Scan for the cell matching the given text and deliver its (X, Y) coordinate at center. 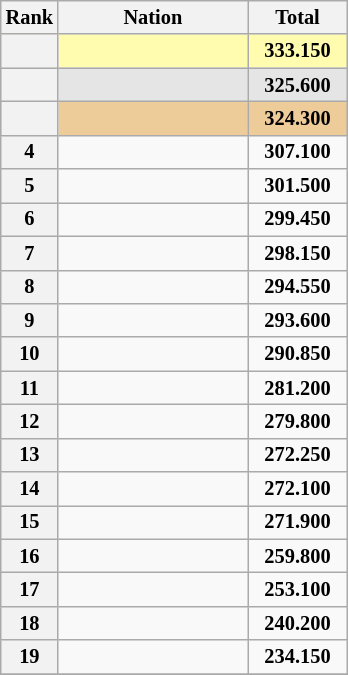
14 (30, 489)
324.300 (298, 118)
11 (30, 388)
333.150 (298, 51)
4 (30, 152)
271.900 (298, 522)
272.100 (298, 489)
13 (30, 455)
6 (30, 219)
234.150 (298, 657)
301.500 (298, 186)
325.600 (298, 85)
19 (30, 657)
Nation (153, 17)
240.200 (298, 623)
5 (30, 186)
293.600 (298, 320)
259.800 (298, 556)
298.150 (298, 253)
18 (30, 623)
272.250 (298, 455)
16 (30, 556)
7 (30, 253)
8 (30, 287)
294.550 (298, 287)
253.100 (298, 589)
9 (30, 320)
17 (30, 589)
290.850 (298, 354)
10 (30, 354)
Rank (30, 17)
Total (298, 17)
279.800 (298, 421)
15 (30, 522)
307.100 (298, 152)
281.200 (298, 388)
12 (30, 421)
299.450 (298, 219)
